Locate the cell with the specified text and output its (X, Y) center coordinate. 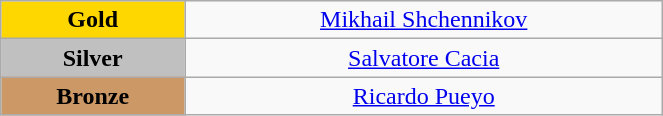
Gold (93, 20)
Mikhail Shchennikov (424, 20)
Ricardo Pueyo (424, 96)
Salvatore Cacia (424, 58)
Bronze (93, 96)
Silver (93, 58)
